Return (x, y) of the center of cell containing provided text 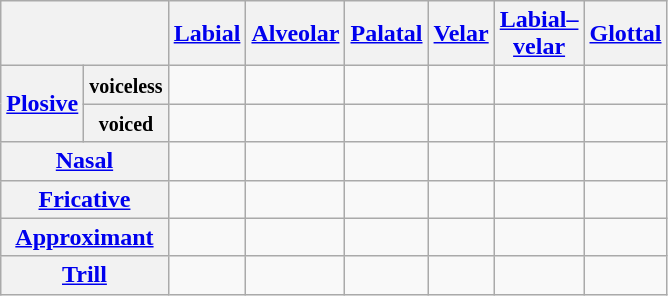
Trill (84, 275)
Alveolar (296, 34)
voiced (126, 123)
Labial–velar (539, 34)
Fricative (84, 199)
Nasal (84, 161)
Plosive (42, 104)
voiceless (126, 85)
Approximant (84, 237)
Palatal (386, 34)
Glottal (626, 34)
Labial (207, 34)
Velar (461, 34)
